Output the [X, Y] coordinate of the center of the cell containing the given text.  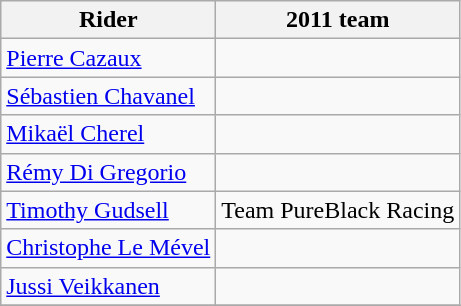
Team PureBlack Racing [338, 210]
Rémy Di Gregorio [108, 172]
Sébastien Chavanel [108, 96]
Jussi Veikkanen [108, 286]
Pierre Cazaux [108, 58]
Rider [108, 20]
2011 team [338, 20]
Christophe Le Mével [108, 248]
Mikaël Cherel [108, 134]
Timothy Gudsell [108, 210]
